Extract the [X, Y] coordinate from the center of the cell holding the provided text.  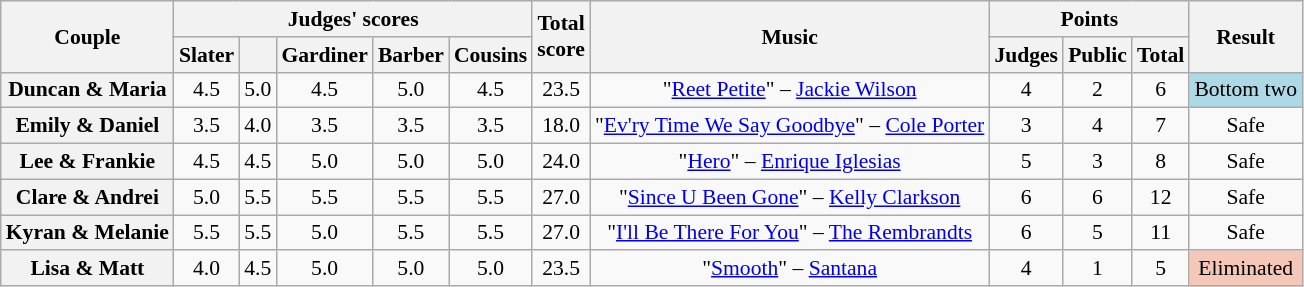
Judges [1026, 55]
Public [1098, 55]
2 [1098, 90]
Cousins [490, 55]
8 [1160, 162]
Eliminated [1246, 269]
Points [1089, 19]
Totalscore [561, 36]
"Hero" – Enrique Iglesias [790, 162]
Music [790, 36]
Duncan & Maria [88, 90]
Emily & Daniel [88, 126]
Gardiner [324, 55]
Slater [206, 55]
"I'll Be There For You" – The Rembrandts [790, 233]
Judges' scores [353, 19]
Bottom two [1246, 90]
"Ev'ry Time We Say Goodbye" – Cole Porter [790, 126]
Clare & Andrei [88, 197]
Lisa & Matt [88, 269]
1 [1098, 269]
11 [1160, 233]
7 [1160, 126]
"Reet Petite" – Jackie Wilson [790, 90]
24.0 [561, 162]
"Smooth" – Santana [790, 269]
Kyran & Melanie [88, 233]
Couple [88, 36]
"Since U Been Gone" – Kelly Clarkson [790, 197]
12 [1160, 197]
Total [1160, 55]
18.0 [561, 126]
Barber [411, 55]
Result [1246, 36]
Lee & Frankie [88, 162]
